Return the (X, Y) coordinate for the center point of the cell that contains the specified text.  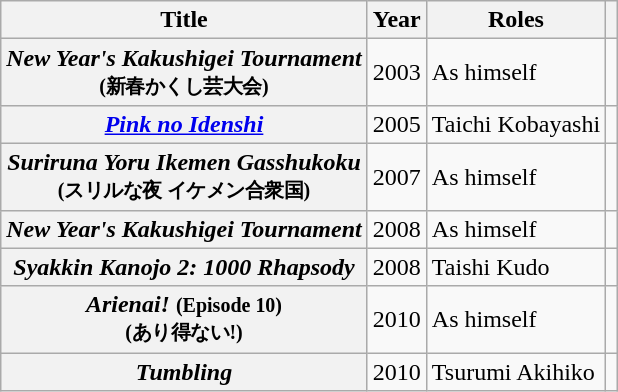
Arienai! (Episode 10)(あり得ない!) (184, 320)
Roles (516, 20)
Title (184, 20)
Suriruna Yoru Ikemen Gasshukoku(スリルな夜 イケメン合衆国) (184, 176)
Pink no Idenshi (184, 124)
2005 (396, 124)
2003 (396, 72)
Syakkin Kanojo 2: 1000 Rhapsody (184, 267)
Taishi Kudo (516, 267)
Year (396, 20)
2007 (396, 176)
New Year's Kakushigei Tournament (184, 229)
Tumbling (184, 372)
Taichi Kobayashi (516, 124)
New Year's Kakushigei Tournament(新春かくし芸大会) (184, 72)
Tsurumi Akihiko (516, 372)
